Locate the cell with the specified text and output its (X, Y) center coordinate. 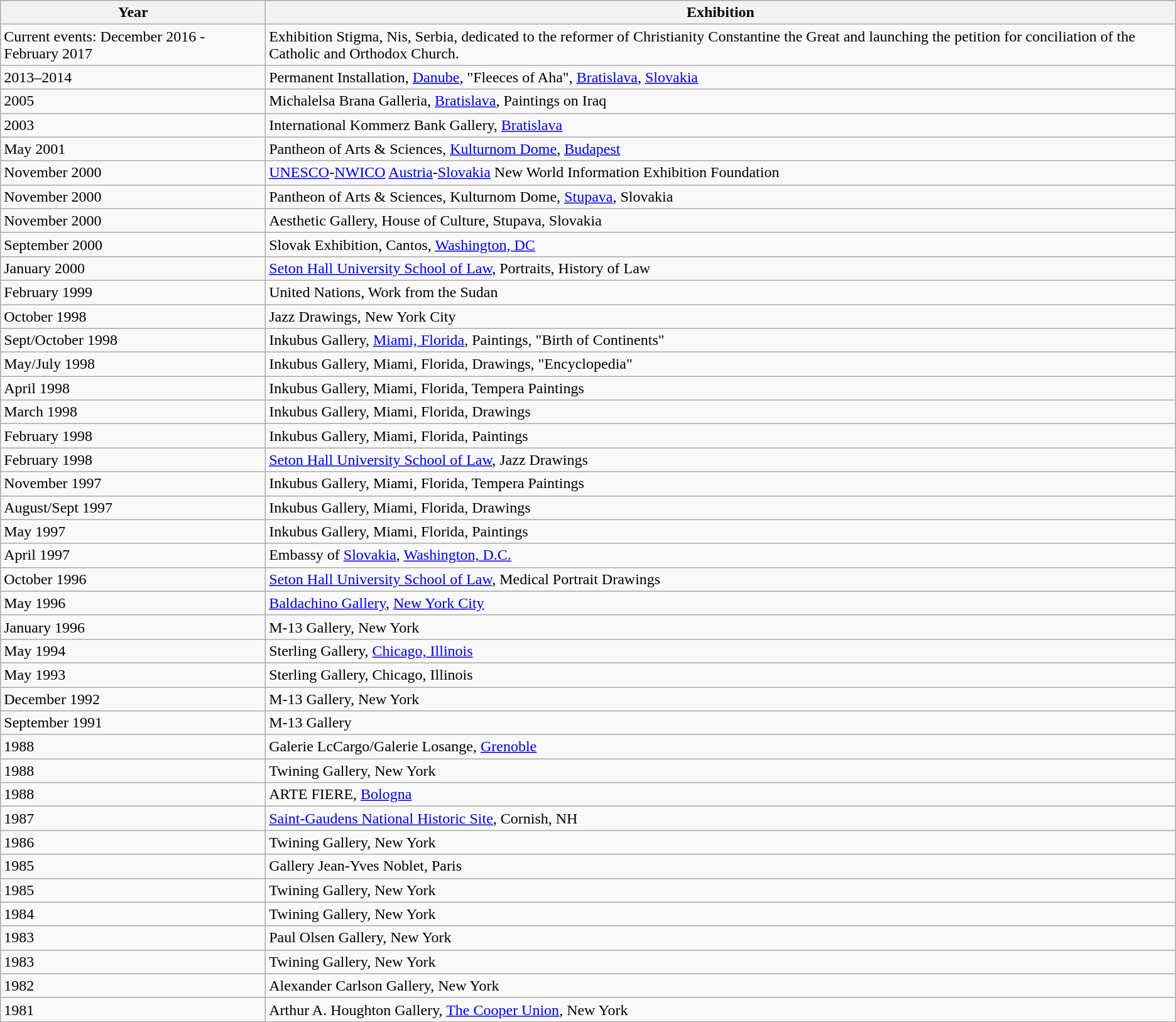
Embassy of Slovakia, Washington, D.C. (721, 555)
ARTE FIERE, Bologna (721, 795)
October 1998 (133, 316)
September 1991 (133, 723)
January 1996 (133, 627)
Aesthetic Gallery, House of Culture, Stupava, Slovakia (721, 220)
1987 (133, 818)
May 1994 (133, 651)
2005 (133, 101)
Pantheon of Arts & Sciences, Kulturnom Dome, Budapest (721, 149)
1981 (133, 1009)
1982 (133, 986)
February 1999 (133, 292)
Year (133, 13)
1986 (133, 842)
Alexander Carlson Gallery, New York (721, 986)
Paul Olsen Gallery, New York (721, 938)
Sept/October 1998 (133, 340)
Slovak Exhibition, Cantos, Washington, DC (721, 244)
Permanent Installation, Danube, "Fleeces of Aha", Bratislava, Slovakia (721, 77)
Inkubus Gallery, Miami, Florida, Drawings, "Encyclopedia" (721, 364)
September 2000 (133, 244)
Seton Hall University School of Law, Portraits, History of Law (721, 268)
Inkubus Gallery, Miami, Florida, Paintings, "Birth of Continents" (721, 340)
Michalelsa Brana Galleria, Bratislava, Paintings on Iraq (721, 101)
January 2000 (133, 268)
UNESCO-NWICO Austria-Slovakia New World Information Exhibition Foundation (721, 173)
Pantheon of Arts & Sciences, Kulturnom Dome, Stupava, Slovakia (721, 197)
May 2001 (133, 149)
International Kommerz Bank Gallery, Bratislava (721, 125)
March 1998 (133, 412)
2013–2014 (133, 77)
Seton Hall University School of Law, Medical Portrait Drawings (721, 579)
Current events: December 2016 - February 2017 (133, 45)
United Nations, Work from the Sudan (721, 292)
April 1997 (133, 555)
Saint-Gaudens National Historic Site, Cornish, NH (721, 818)
M-13 Gallery (721, 723)
Galerie LcCargo/Galerie Losange, Grenoble (721, 747)
Baldachino Gallery, New York City (721, 603)
May 1997 (133, 531)
November 1997 (133, 484)
1984 (133, 914)
October 1996 (133, 579)
Gallery Jean-Yves Noblet, Paris (721, 866)
August/Sept 1997 (133, 508)
Arthur A. Houghton Gallery, The Cooper Union, New York (721, 1009)
Jazz Drawings, New York City (721, 316)
December 1992 (133, 699)
Seton Hall University School of Law, Jazz Drawings (721, 460)
May 1996 (133, 603)
April 1998 (133, 388)
Exhibition (721, 13)
2003 (133, 125)
May/July 1998 (133, 364)
May 1993 (133, 675)
